Return (X, Y) of the center of cell containing provided text 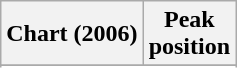
Peakposition (189, 34)
Chart (2006) (72, 34)
